Return (X, Y) of the center of cell containing provided text 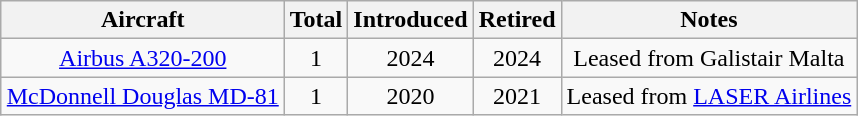
Leased from LASER Airlines (709, 96)
2021 (517, 96)
Total (316, 20)
2020 (410, 96)
Introduced (410, 20)
McDonnell Douglas MD-81 (142, 96)
Leased from Galistair Malta (709, 58)
Notes (709, 20)
Retired (517, 20)
Aircraft (142, 20)
Airbus A320-200 (142, 58)
